Find where the given text appears and provide that cell's center as [X, Y] coordinate. 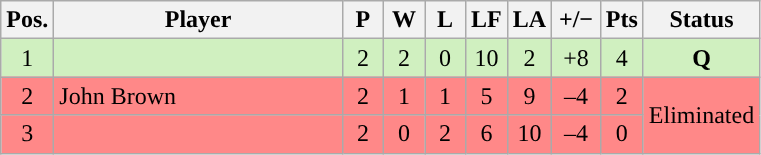
John Brown [198, 96]
Status [701, 20]
+/− [576, 20]
5 [487, 96]
Pos. [28, 20]
W [404, 20]
3 [28, 134]
Eliminated [701, 115]
Player [198, 20]
4 [622, 58]
P [362, 20]
6 [487, 134]
Pts [622, 20]
9 [529, 96]
LA [529, 20]
Q [701, 58]
LF [487, 20]
+8 [576, 58]
L [444, 20]
